Extract the [X, Y] coordinate from the center of the cell holding the provided text.  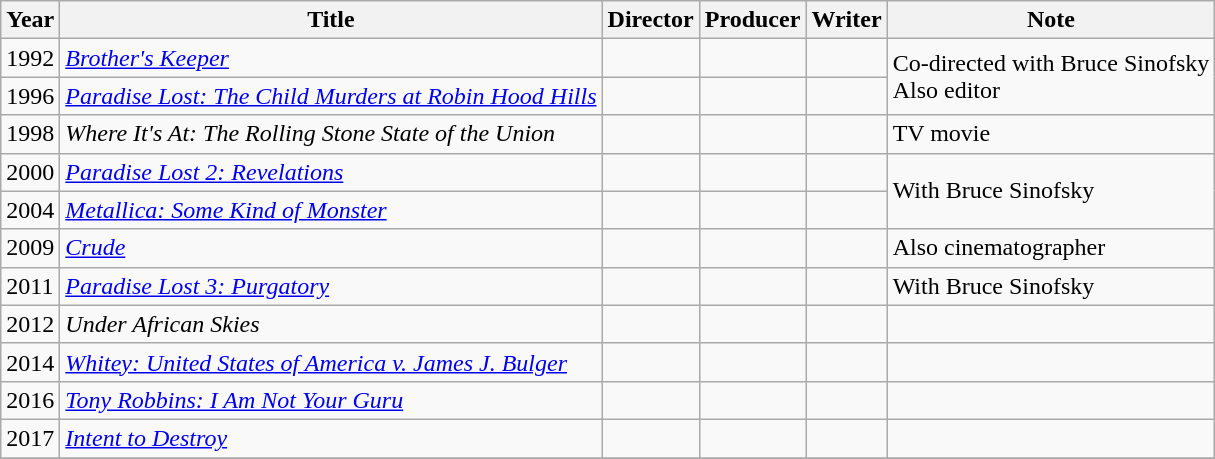
1998 [30, 134]
Note [1051, 20]
Paradise Lost: The Child Murders at Robin Hood Hills [331, 96]
TV movie [1051, 134]
2009 [30, 248]
2014 [30, 362]
Paradise Lost 2: Revelations [331, 172]
Title [331, 20]
Whitey: United States of America v. James J. Bulger [331, 362]
2012 [30, 324]
2016 [30, 400]
1992 [30, 58]
Director [650, 20]
Where It's At: The Rolling Stone State of the Union [331, 134]
Co-directed with Bruce SinofskyAlso editor [1051, 77]
2017 [30, 438]
Under African Skies [331, 324]
2004 [30, 210]
2011 [30, 286]
Also cinematographer [1051, 248]
Writer [846, 20]
Producer [752, 20]
Paradise Lost 3: Purgatory [331, 286]
Intent to Destroy [331, 438]
Metallica: Some Kind of Monster [331, 210]
Crude [331, 248]
1996 [30, 96]
Tony Robbins: I Am Not Your Guru [331, 400]
Brother's Keeper [331, 58]
2000 [30, 172]
Year [30, 20]
